Extract the [x, y] coordinate from the center of the cell holding the provided text.  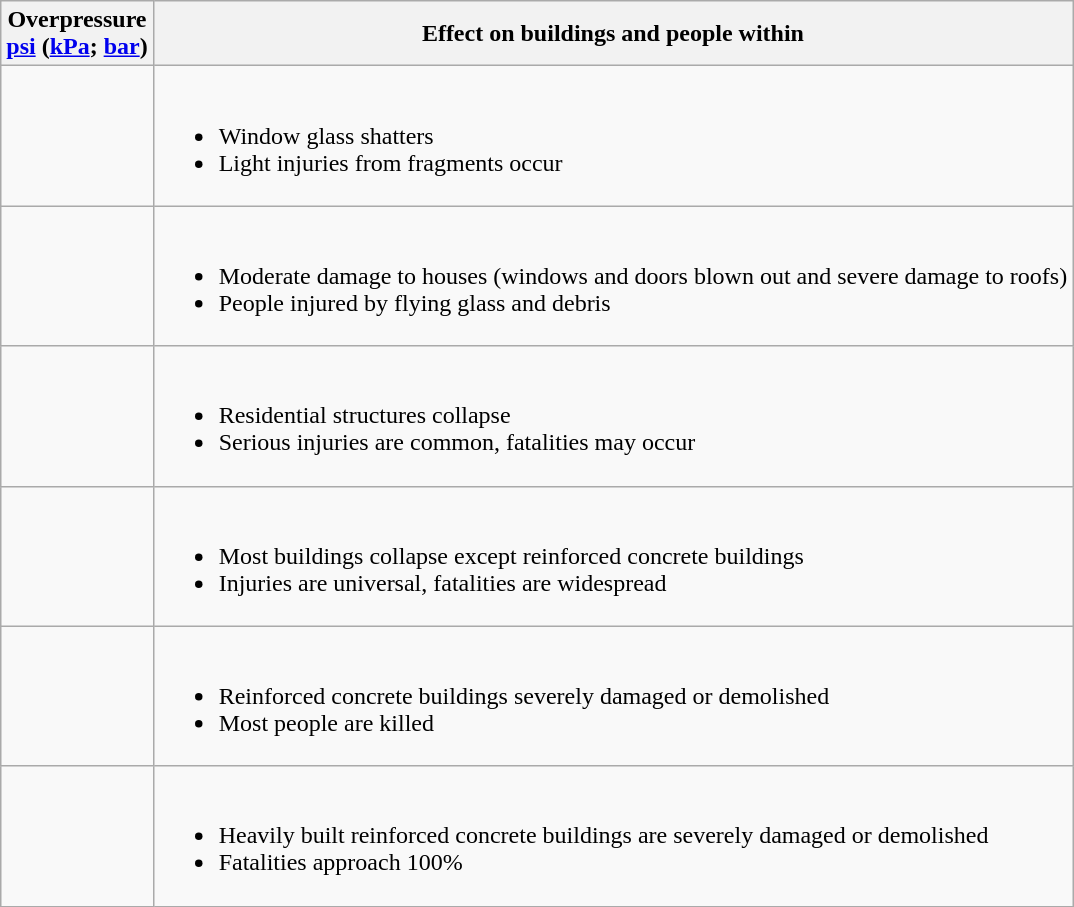
Heavily built reinforced concrete buildings are severely damaged or demolishedFatalities approach 100% [613, 836]
Overpressure psi (kPa; bar) [77, 34]
Residential structures collapseSerious injuries are common, fatalities may occur [613, 416]
Window glass shattersLight injuries from fragments occur [613, 136]
Most buildings collapse except reinforced concrete buildingsInjuries are universal, fatalities are widespread [613, 556]
Moderate damage to houses (windows and doors blown out and severe damage to roofs)People injured by flying glass and debris [613, 276]
Effect on buildings and people within [613, 34]
Reinforced concrete buildings severely damaged or demolishedMost people are killed [613, 696]
